Return the (X, Y) coordinate for the center point of the cell that contains the specified text.  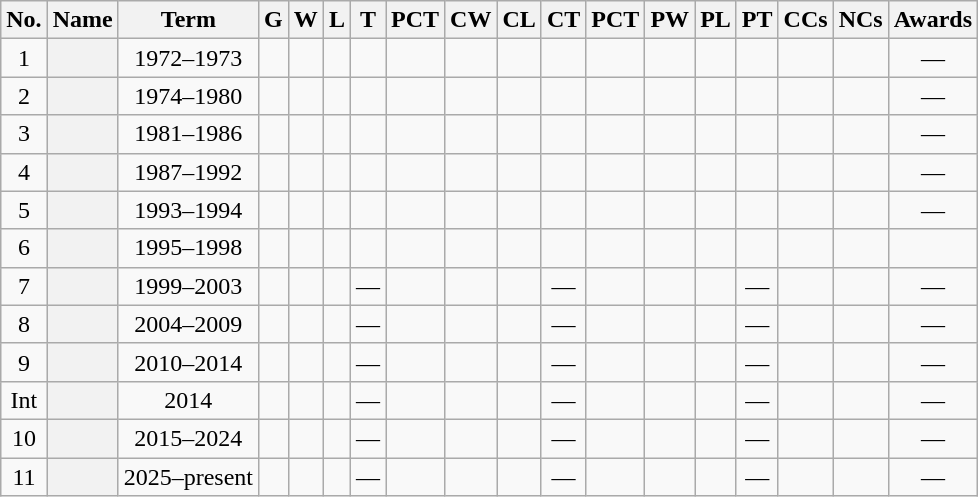
PW (670, 20)
NCs (860, 20)
Name (82, 20)
2004–2009 (188, 324)
7 (24, 286)
Int (24, 400)
5 (24, 210)
1 (24, 58)
6 (24, 248)
L (336, 20)
PT (757, 20)
1995–1998 (188, 248)
T (368, 20)
PL (716, 20)
2 (24, 96)
2015–2024 (188, 438)
2010–2014 (188, 362)
1981–1986 (188, 134)
11 (24, 477)
9 (24, 362)
CCs (806, 20)
2025–present (188, 477)
1987–1992 (188, 172)
2014 (188, 400)
CL (519, 20)
CW (471, 20)
1999–2003 (188, 286)
No. (24, 20)
8 (24, 324)
G (274, 20)
10 (24, 438)
3 (24, 134)
1974–1980 (188, 96)
Awards (932, 20)
4 (24, 172)
CT (563, 20)
1993–1994 (188, 210)
Term (188, 20)
W (306, 20)
1972–1973 (188, 58)
